Capture the cell that displays the provided text and extract its (X, Y) central coordinate. 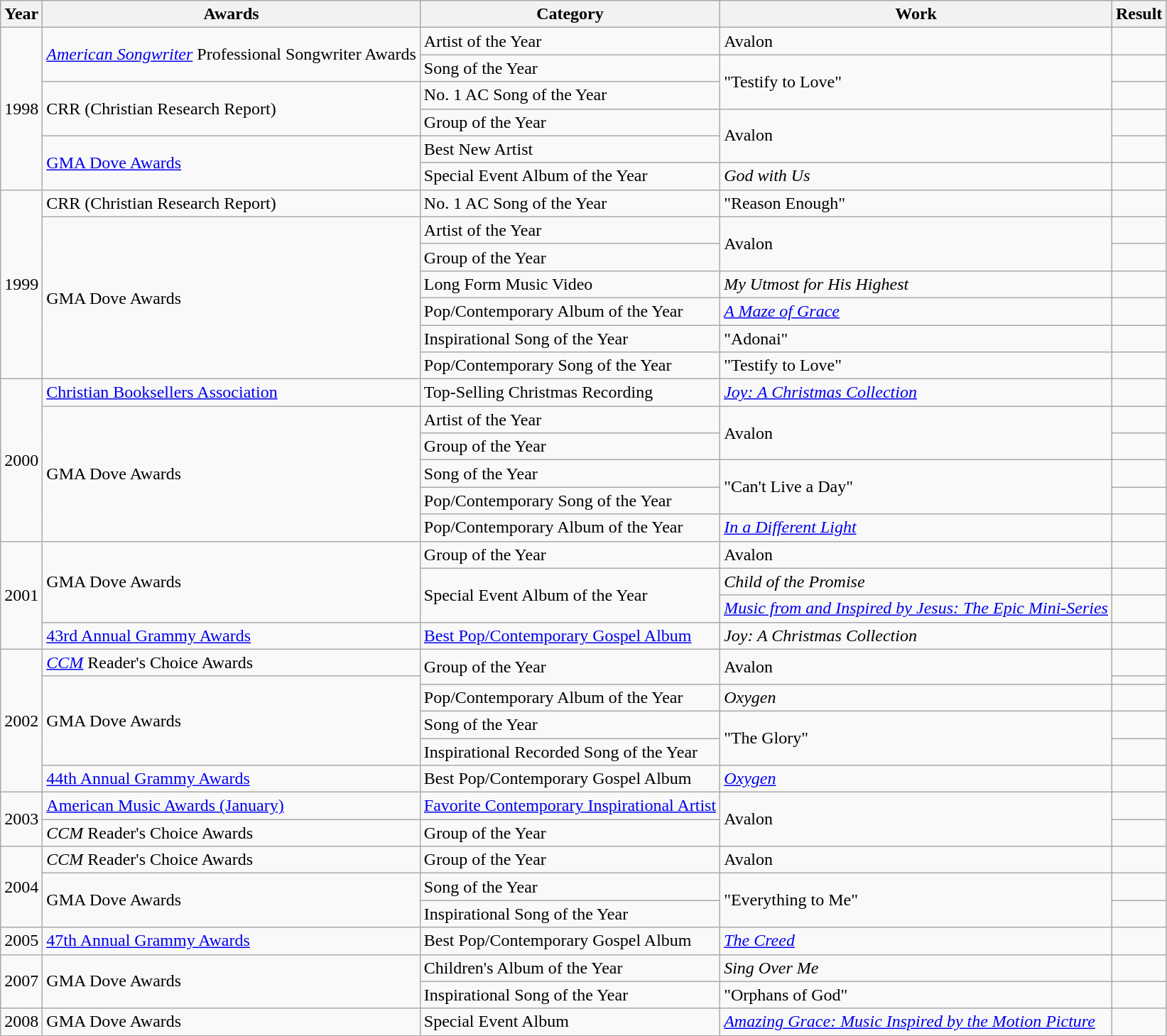
2005 (21, 941)
2001 (21, 595)
Category (570, 14)
Child of the Promise (916, 582)
2003 (21, 819)
"Orphans of God" (916, 995)
Inspirational Recorded Song of the Year (570, 752)
2008 (21, 1022)
2000 (21, 460)
American Music Awards (January) (232, 806)
American Songwriter Professional Songwriter Awards (232, 55)
1999 (21, 284)
2002 (21, 720)
"The Glory" (916, 738)
Year (21, 14)
Music from and Inspired by Jesus: The Epic Mini-Series (916, 609)
Special Event Album (570, 1022)
Sing Over Me (916, 968)
47th Annual Grammy Awards (232, 941)
A Maze of Grace (916, 311)
43rd Annual Grammy Awards (232, 636)
Top-Selling Christmas Recording (570, 393)
Long Form Music Video (570, 284)
Christian Booksellers Association (232, 393)
The Creed (916, 941)
Amazing Grace: Music Inspired by the Motion Picture (916, 1022)
44th Annual Grammy Awards (232, 779)
My Utmost for His Highest (916, 284)
"Everything to Me" (916, 900)
2004 (21, 887)
Children's Album of the Year (570, 968)
"Reason Enough" (916, 203)
Work (916, 14)
In a Different Light (916, 528)
Favorite Contemporary Inspirational Artist (570, 806)
Awards (232, 14)
Result (1139, 14)
God with Us (916, 176)
2007 (21, 981)
"Adonai" (916, 339)
"Can't Live a Day" (916, 487)
Best New Artist (570, 149)
1998 (21, 109)
